Determine the [x, y] coordinate at the center of the cell enclosing the given text.  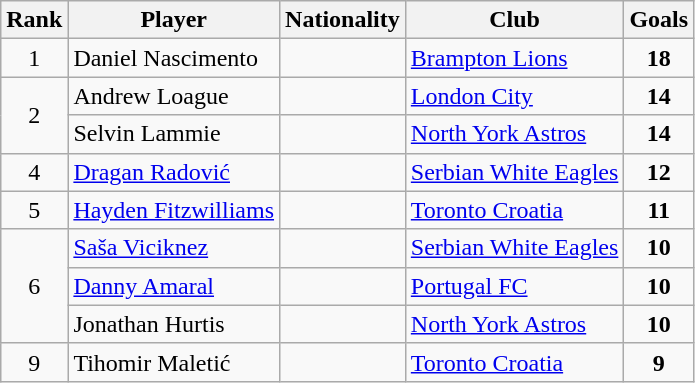
Daniel Nascimento [174, 58]
11 [659, 210]
18 [659, 58]
Goals [659, 20]
Player [174, 20]
Tihomir Maletić [174, 362]
Nationality [343, 20]
4 [34, 172]
Andrew Loague [174, 96]
Portugal FC [514, 286]
2 [34, 115]
Selvin Lammie [174, 134]
Hayden Fitzwilliams [174, 210]
Jonathan Hurtis [174, 324]
Rank [34, 20]
London City [514, 96]
12 [659, 172]
1 [34, 58]
Saša Viciknez [174, 248]
Club [514, 20]
5 [34, 210]
6 [34, 286]
Brampton Lions [514, 58]
Dragan Radović [174, 172]
Danny Amaral [174, 286]
